Return the (X, Y) coordinate for the center point of the cell that contains the specified text.  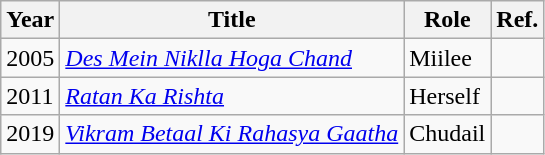
Role (448, 20)
Ratan Ka Rishta (232, 96)
Herself (448, 96)
2011 (30, 96)
Des Mein Niklla Hoga Chand (232, 58)
Title (232, 20)
Vikram Betaal Ki Rahasya Gaatha (232, 134)
2005 (30, 58)
Chudail (448, 134)
Year (30, 20)
Miilee (448, 58)
2019 (30, 134)
Ref. (518, 20)
